Scan for the cell matching the given text and deliver its (X, Y) coordinate at center. 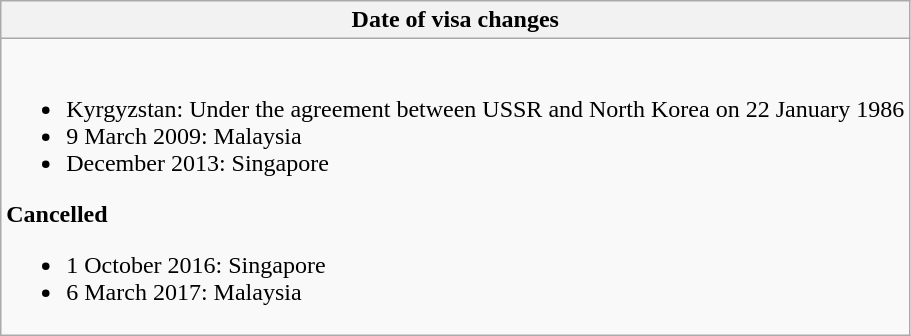
Date of visa changes (456, 20)
